From the cell containing the given text, extract its center point as [x, y] coordinate. 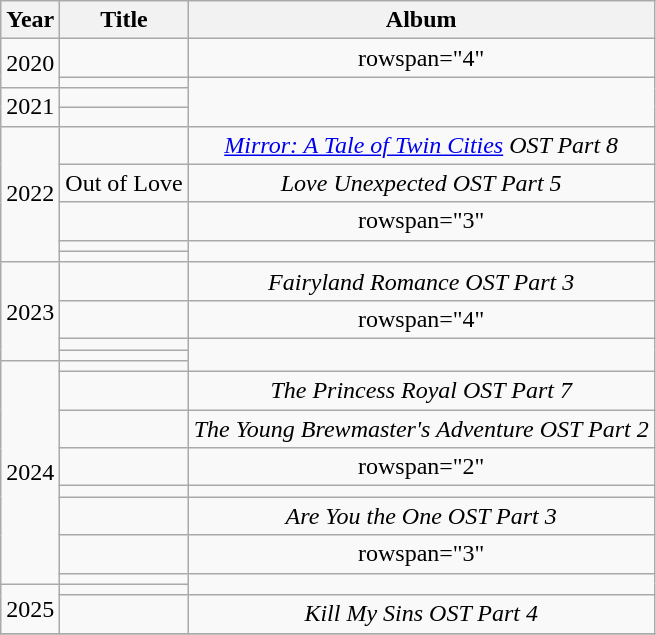
Mirror: A Tale of Twin Cities OST Part 8 [421, 145]
The Princess Royal OST Part 7 [421, 391]
Are You the One OST Part 3 [421, 516]
Album [421, 20]
Kill My Sins OST Part 4 [421, 614]
2025 [30, 608]
2023 [30, 311]
Out of Love [124, 183]
2020 [30, 64]
2024 [30, 473]
The Young Brewmaster's Adventure OST Part 2 [421, 429]
rowspan="2" [421, 467]
2022 [30, 194]
Title [124, 20]
Love Unexpected OST Part 5 [421, 183]
Year [30, 20]
Fairyland Romance OST Part 3 [421, 281]
2021 [30, 107]
